Search for the cell housing the specified text and yield its (X, Y) center coordinate. 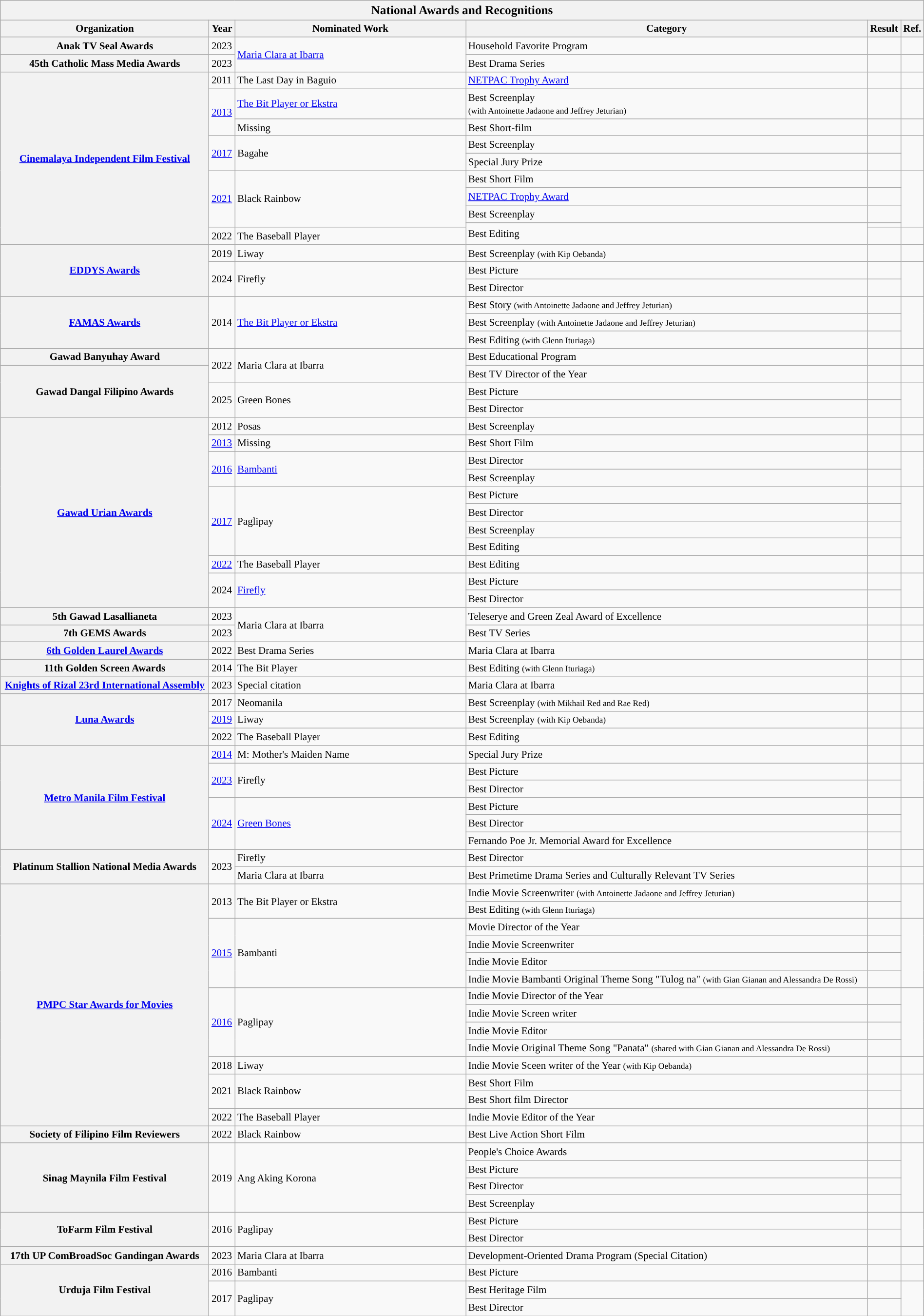
Development-Oriented Drama Program (Special Citation) (667, 1255)
Teleserye and Green Zeal Award of Excellence (667, 616)
Gawad Dangal Filipino Awards (105, 392)
Best Screenplay(with Antoinette Jadaone and Jeffrey Jeturian) (667, 104)
2025 (222, 400)
Best Short-film (667, 127)
Category (667, 28)
Gawad Banyuhay Award (105, 357)
Indie Movie Original Theme Song "Panata" (shared with Gian Gianan and Alessandra De Rossi) (667, 1048)
Best Screenplay (with Mikhail Red and Rae Red) (667, 702)
Special citation (350, 685)
Best Short film Director (667, 1100)
National Awards and Recognitions (462, 10)
6th Golden Laurel Awards (105, 650)
Sinag Maynila Film Festival (105, 1178)
Anak TV Seal Awards (105, 46)
2011 (222, 80)
Best Live Action Short Film (667, 1134)
Household Favorite Program (667, 46)
Metro Manila Film Festival (105, 798)
17th UP ComBroadSoc Gandingan Awards (105, 1255)
Indie Movie Bambanti Original Theme Song "Tulog na" (with Gian Gianan and Alessandra De Rossi) (667, 979)
Best TV Director of the Year (667, 374)
Organization (105, 28)
PMPC Star Awards for Movies (105, 1005)
5th Gawad Lasallianeta (105, 616)
Best Heritage Film (667, 1290)
Platinum Stallion National Media Awards (105, 867)
Urduja Film Festival (105, 1290)
M: Mother's Maiden Name (350, 754)
Best TV Series (667, 633)
Bagahe (350, 153)
Nominated Work (350, 28)
The Last Day in Baguio (350, 80)
Indie Movie Director of the Year (667, 996)
7th GEMS Awards (105, 633)
2015 (222, 953)
Cinemalaya Independent Film Festival (105, 158)
Best Primetime Drama Series and Culturally Relevant TV Series (667, 875)
Posas (350, 426)
Result (884, 28)
People's Choice Awards (667, 1152)
ToFarm Film Festival (105, 1230)
Fernando Poe Jr. Memorial Award for Excellence (667, 841)
Movie Director of the Year (667, 927)
FAMAS Awards (105, 322)
Society of Filipino Film Reviewers (105, 1134)
Indie Movie Screen writer (667, 1013)
Neomanila (350, 702)
Best Story (with Antoinette Jadaone and Jeffrey Jeturian) (667, 305)
11th Golden Screen Awards (105, 668)
Indie Movie Screenwriter (667, 944)
Luna Awards (105, 720)
Gawad Urian Awards (105, 512)
Year (222, 28)
Best Screenplay (with Antoinette Jadaone and Jeffrey Jeturian) (667, 322)
2012 (222, 426)
Indie Movie Sceen writer of the Year (with Kip Oebanda) (667, 1065)
Ref. (912, 28)
EDDYS Awards (105, 270)
2018 (222, 1065)
Knights of Rizal 23rd International Assembly (105, 685)
Ang Aking Korona (350, 1178)
The Bit Player (350, 668)
Indie Movie Screenwriter (with Antoinette Jadaone and Jeffrey Jeturian) (667, 892)
45th Catholic Mass Media Awards (105, 63)
Best Educational Program (667, 357)
Indie Movie Editor of the Year (667, 1117)
